Determine the [x, y] coordinate at the center of the cell enclosing the given text.  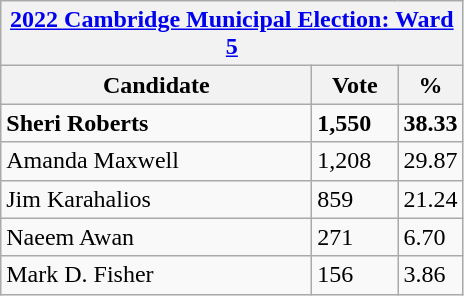
38.33 [430, 123]
29.87 [430, 161]
3.86 [430, 275]
Vote [355, 85]
21.24 [430, 199]
156 [355, 275]
2022 Cambridge Municipal Election: Ward 5 [232, 34]
% [430, 85]
6.70 [430, 237]
Mark D. Fisher [156, 275]
859 [355, 199]
Sheri Roberts [156, 123]
Candidate [156, 85]
Amanda Maxwell [156, 161]
Jim Karahalios [156, 199]
1,550 [355, 123]
271 [355, 237]
Naeem Awan [156, 237]
1,208 [355, 161]
